Find where the given text appears and provide that cell's center as (X, Y) coordinate. 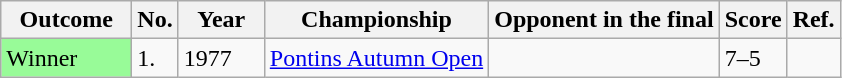
Winner (66, 58)
No. (155, 20)
Year (221, 20)
7–5 (753, 58)
1. (155, 58)
Championship (376, 20)
Outcome (66, 20)
Pontins Autumn Open (376, 58)
1977 (221, 58)
Ref. (814, 20)
Score (753, 20)
Opponent in the final (604, 20)
